Identify which cell holds the provided text, then report its [x, y] central coordinate. 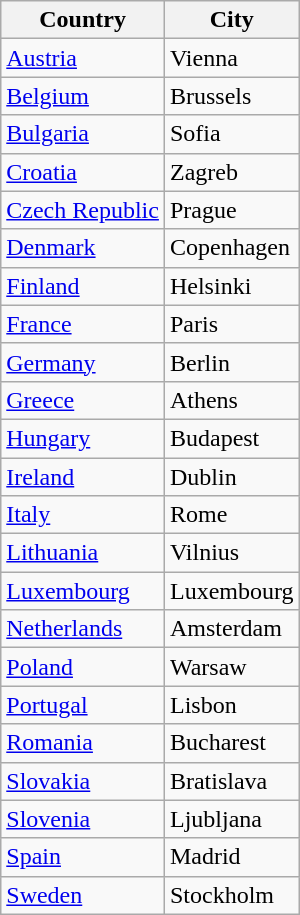
Spain [83, 857]
Bratislava [232, 781]
Prague [232, 210]
Madrid [232, 857]
Country [83, 20]
Budapest [232, 438]
France [83, 324]
Copenhagen [232, 248]
Dublin [232, 477]
Romania [83, 743]
Stockholm [232, 895]
Amsterdam [232, 629]
Lithuania [83, 553]
Sofia [232, 134]
Slovenia [83, 819]
Denmark [83, 248]
Brussels [232, 96]
City [232, 20]
Ljubljana [232, 819]
Bucharest [232, 743]
Bulgaria [83, 134]
Netherlands [83, 629]
Austria [83, 58]
Rome [232, 515]
Zagreb [232, 172]
Croatia [83, 172]
Finland [83, 286]
Poland [83, 667]
Lisbon [232, 705]
Vilnius [232, 553]
Paris [232, 324]
Vienna [232, 58]
Slovakia [83, 781]
Italy [83, 515]
Greece [83, 400]
Sweden [83, 895]
Czech Republic [83, 210]
Portugal [83, 705]
Belgium [83, 96]
Athens [232, 400]
Warsaw [232, 667]
Germany [83, 362]
Hungary [83, 438]
Berlin [232, 362]
Ireland [83, 477]
Helsinki [232, 286]
